From the cell containing the given text, extract its center point as [X, Y] coordinate. 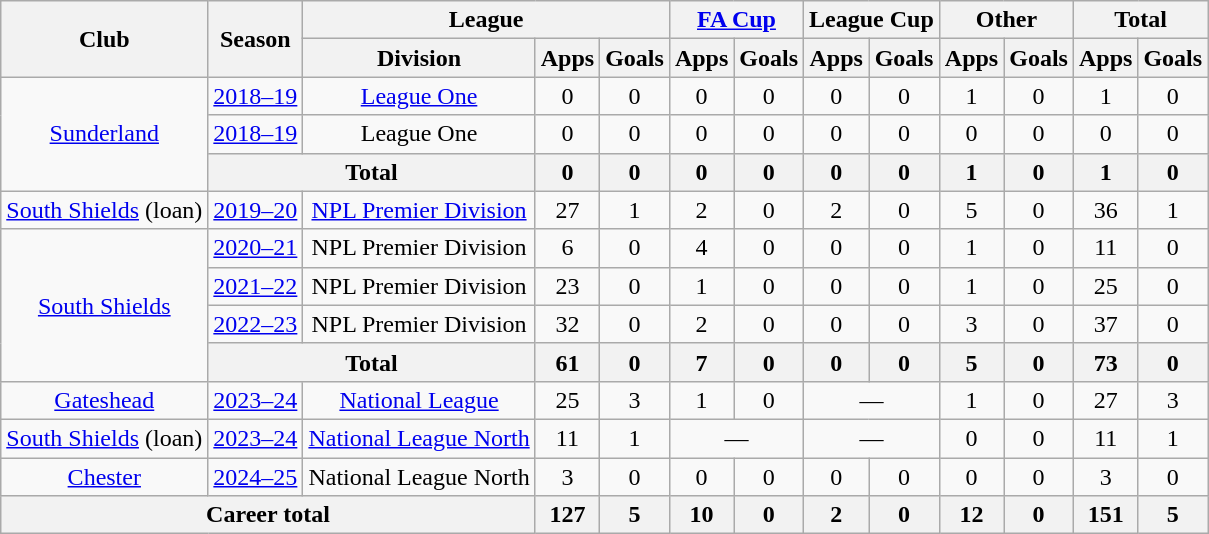
127 [567, 515]
2019–20 [256, 210]
Career total [268, 515]
2020–21 [256, 248]
36 [1105, 210]
32 [567, 324]
Club [104, 39]
4 [701, 248]
Other [1006, 20]
National League [419, 400]
151 [1105, 515]
12 [971, 515]
2022–23 [256, 324]
7 [701, 362]
South Shields [104, 305]
League [486, 20]
Chester [104, 477]
Division [419, 58]
23 [567, 286]
6 [567, 248]
Season [256, 39]
2024–25 [256, 477]
2021–22 [256, 286]
Sunderland [104, 134]
10 [701, 515]
FA Cup [736, 20]
Gateshead [104, 400]
League Cup [872, 20]
61 [567, 362]
73 [1105, 362]
37 [1105, 324]
